Scan for the cell matching the given text and deliver its [x, y] coordinate at center. 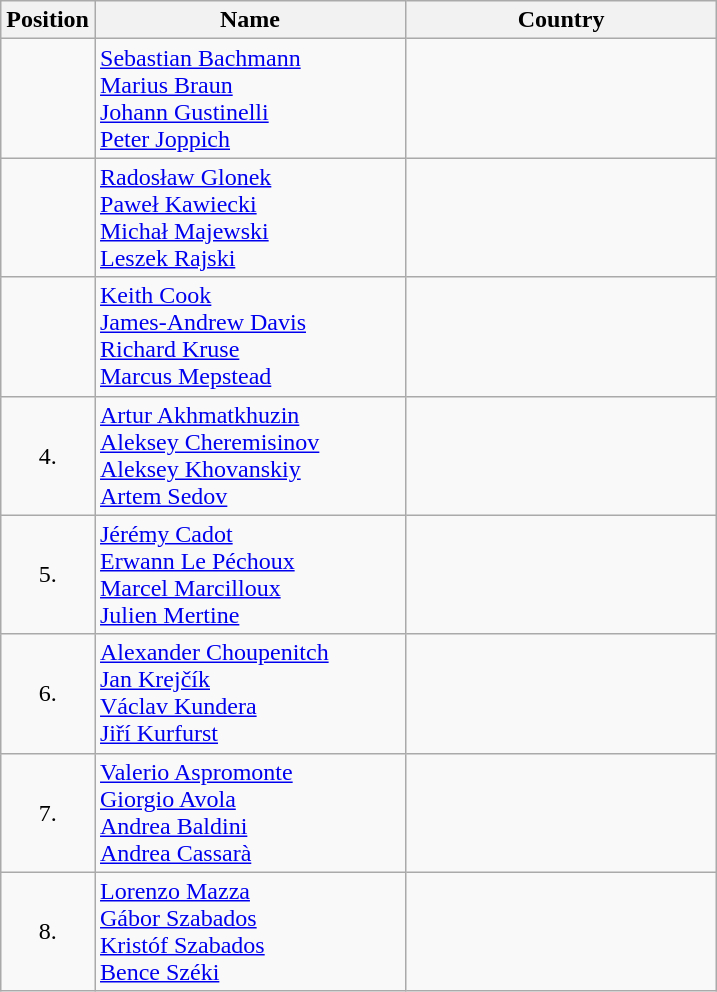
Artur AkhmatkhuzinAleksey CheremisinovAleksey KhovanskiyArtem Sedov [250, 456]
4. [48, 456]
Name [250, 20]
Position [48, 20]
Country [562, 20]
Sebastian BachmannMarius BraunJohann GustinelliPeter Joppich [250, 98]
5. [48, 574]
Keith CookJames-Andrew DavisRichard KruseMarcus Mepstead [250, 336]
Jérémy CadotErwann Le PéchouxMarcel MarcillouxJulien Mertine [250, 574]
8. [48, 932]
6. [48, 694]
7. [48, 812]
Lorenzo MazzaGábor SzabadosKristóf SzabadosBence Széki [250, 932]
Radosław GlonekPaweł KawieckiMichał MajewskiLeszek Rajski [250, 218]
Valerio AspromonteGiorgio AvolaAndrea BaldiniAndrea Cassarà [250, 812]
Alexander ChoupenitchJan KrejčíkVáclav KunderaJiří Kurfurst [250, 694]
